Pinpoint the cell where the given text exists, returning its [x, y] midpoint coordinate. 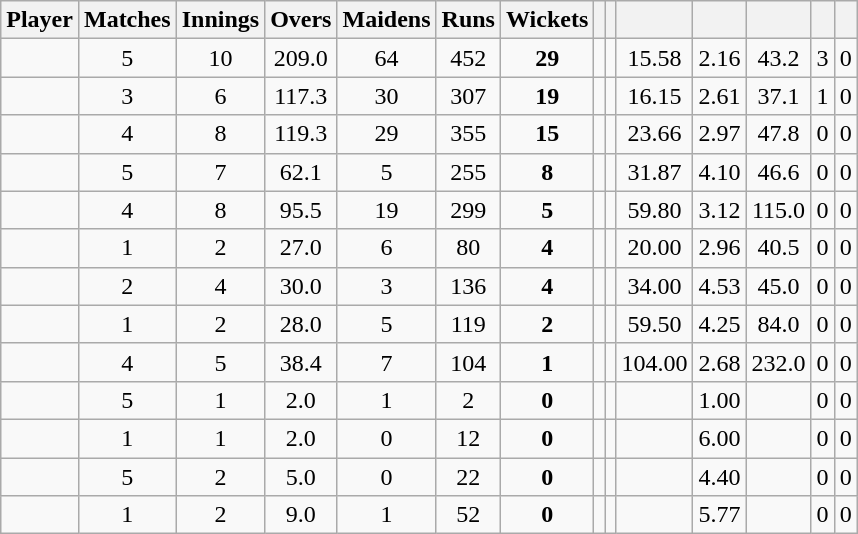
9.0 [301, 515]
30.0 [301, 286]
6.00 [720, 438]
31.87 [654, 172]
136 [468, 286]
28.0 [301, 324]
2.68 [720, 362]
30 [386, 96]
62.1 [301, 172]
10 [220, 58]
2.16 [720, 58]
84.0 [778, 324]
1.00 [720, 400]
119.3 [301, 134]
22 [468, 477]
4.40 [720, 477]
52 [468, 515]
232.0 [778, 362]
2.97 [720, 134]
16.15 [654, 96]
34.00 [654, 286]
43.2 [778, 58]
80 [468, 248]
12 [468, 438]
Runs [468, 20]
104.00 [654, 362]
3.12 [720, 210]
5.0 [301, 477]
27.0 [301, 248]
47.8 [778, 134]
46.6 [778, 172]
5.77 [720, 515]
119 [468, 324]
15.58 [654, 58]
59.80 [654, 210]
4.53 [720, 286]
37.1 [778, 96]
45.0 [778, 286]
95.5 [301, 210]
255 [468, 172]
117.3 [301, 96]
59.50 [654, 324]
Maidens [386, 20]
355 [468, 134]
20.00 [654, 248]
Wickets [546, 20]
4.25 [720, 324]
Overs [301, 20]
2.96 [720, 248]
15 [546, 134]
40.5 [778, 248]
452 [468, 58]
307 [468, 96]
38.4 [301, 362]
4.10 [720, 172]
2.61 [720, 96]
64 [386, 58]
Player [40, 20]
104 [468, 362]
299 [468, 210]
23.66 [654, 134]
115.0 [778, 210]
Matches [127, 20]
Innings [220, 20]
209.0 [301, 58]
